Provide the (x, y) coordinate of the cell's center where the given text is located.  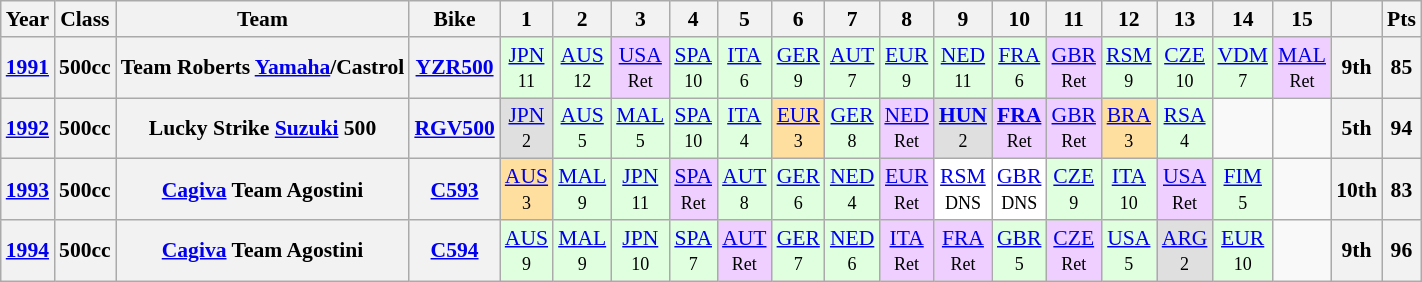
Lucky Strike Suzuki 500 (263, 128)
VDM7 (1242, 68)
MALRet (1302, 68)
JPN2 (526, 128)
AUS3 (526, 190)
EUR10 (1242, 250)
1993 (28, 190)
JPN10 (640, 250)
EUR9 (906, 68)
Team Roberts Yamaha/Castrol (263, 68)
EURRet (906, 190)
1 (526, 19)
C594 (454, 250)
94 (1402, 128)
MAL5 (640, 128)
GER6 (798, 190)
6 (798, 19)
ITARet (906, 250)
GER8 (852, 128)
15 (1302, 19)
AUS12 (582, 68)
GER7 (798, 250)
Team (263, 19)
CZE10 (1185, 68)
11 (1074, 19)
10 (1020, 19)
CZE9 (1074, 190)
SPA7 (693, 250)
NED4 (852, 190)
GER9 (798, 68)
BRA3 (1129, 128)
AUS9 (526, 250)
8 (906, 19)
FRA6 (1020, 68)
14 (1242, 19)
Year (28, 19)
Bike (454, 19)
ITA4 (744, 128)
NED6 (852, 250)
5th (1356, 128)
5 (744, 19)
HUN2 (963, 128)
3 (640, 19)
GBR5 (1020, 250)
NED11 (963, 68)
ITA6 (744, 68)
96 (1402, 250)
Class (85, 19)
ARG2 (1185, 250)
1991 (28, 68)
AUTRet (744, 250)
USA5 (1129, 250)
ITA10 (1129, 190)
AUT7 (852, 68)
12 (1129, 19)
RSA4 (1185, 128)
C593 (454, 190)
13 (1185, 19)
1994 (28, 250)
7 (852, 19)
AUT8 (744, 190)
85 (1402, 68)
83 (1402, 190)
EUR3 (798, 128)
AUS5 (582, 128)
RSM9 (1129, 68)
FIM5 (1242, 190)
SPARet (693, 190)
4 (693, 19)
2 (582, 19)
10th (1356, 190)
1992 (28, 128)
GBRDNS (1020, 190)
YZR500 (454, 68)
CZERet (1074, 250)
RSMDNS (963, 190)
RGV500 (454, 128)
9 (963, 19)
Pts (1402, 19)
NEDRet (906, 128)
